Capture the cell that displays the provided text and extract its [X, Y] central coordinate. 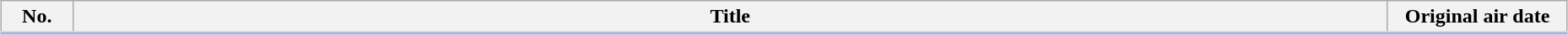
Title [731, 17]
No. [37, 17]
Original air date [1478, 17]
